Provide the (x, y) coordinate of the cell's center where the given text is located.  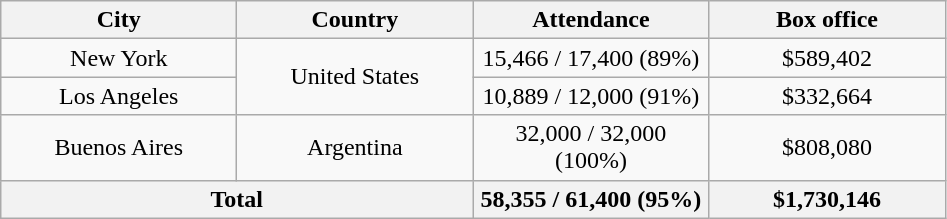
32,000 / 32,000 (100%) (591, 148)
$1,730,146 (827, 199)
$589,402 (827, 58)
Box office (827, 20)
Buenos Aires (119, 148)
City (119, 20)
Country (355, 20)
Total (237, 199)
$332,664 (827, 96)
Argentina (355, 148)
United States (355, 77)
58,355 / 61,400 (95%) (591, 199)
10,889 / 12,000 (91%) (591, 96)
$808,080 (827, 148)
Attendance (591, 20)
15,466 / 17,400 (89%) (591, 58)
New York (119, 58)
Los Angeles (119, 96)
